From the cell containing the given text, extract its center point as (X, Y) coordinate. 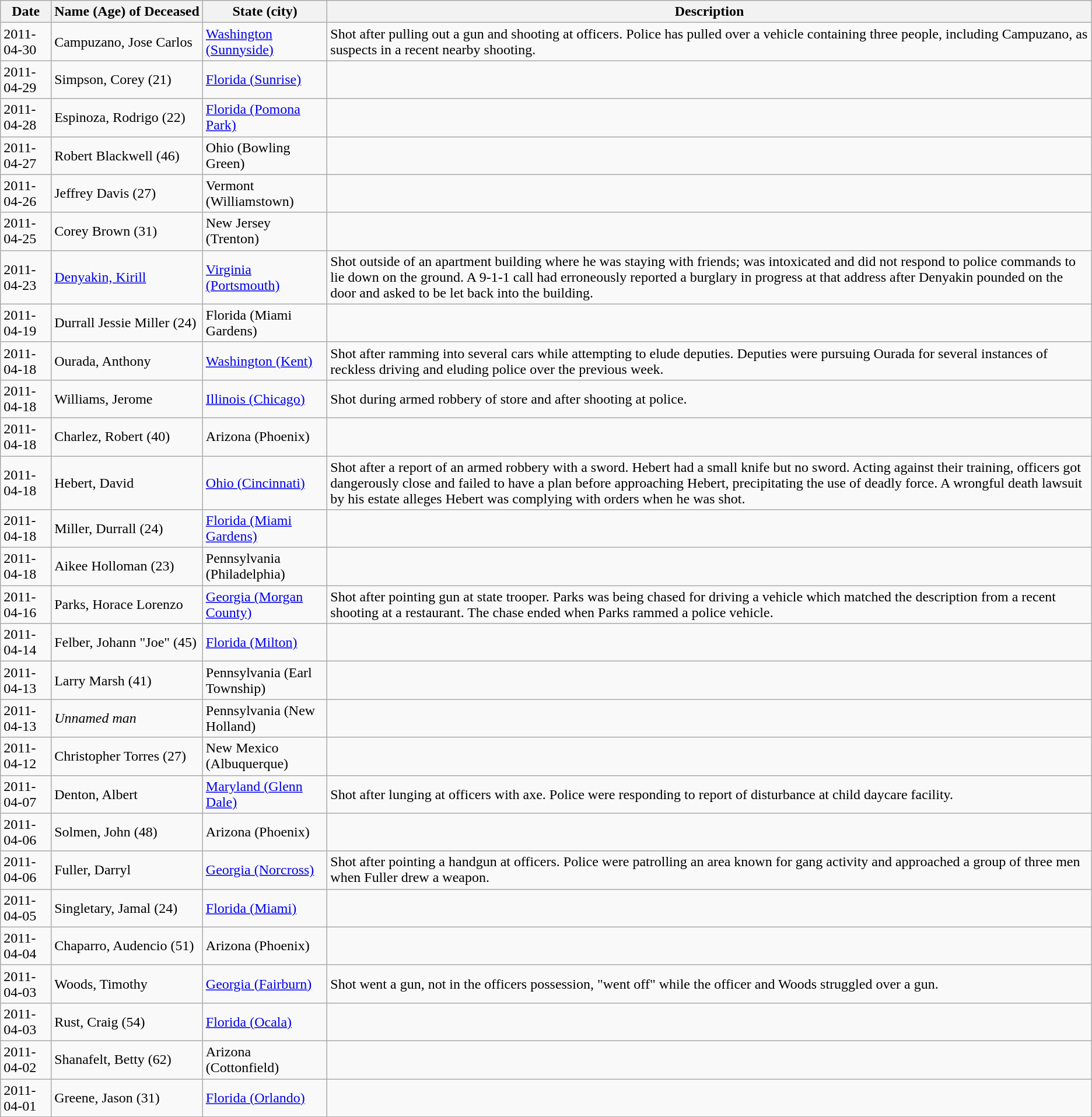
2011-04-30 (26, 42)
Aikee Holloman (23) (127, 567)
Florida (Orlando) (265, 1098)
Christopher Torres (27) (127, 756)
Hebert, David (127, 483)
Parks, Horace Lorenzo (127, 604)
Shanafelt, Betty (62) (127, 1059)
Name (Age) of Deceased (127, 12)
Date (26, 12)
Georgia (Norcross) (265, 870)
Florida (Miami) (265, 908)
Ourada, Anthony (127, 360)
Shot during armed robbery of store and after shooting at police. (709, 399)
2011-04-23 (26, 277)
Florida (Pomona Park) (265, 118)
Shot after lunging at officers with axe. Police were responding to report of disturbance at child daycare facility. (709, 794)
Solmen, John (48) (127, 832)
Washington (Kent) (265, 360)
2011-04-28 (26, 118)
Pennsylvania (Earl Township) (265, 680)
Description (709, 12)
Greene, Jason (31) (127, 1098)
Shot went a gun, not in the officers possession, "went off" while the officer and Woods struggled over a gun. (709, 983)
2011-04-26 (26, 194)
Campuzano, Jose Carlos (127, 42)
Espinoza, Rodrigo (22) (127, 118)
Georgia (Fairburn) (265, 983)
Georgia (Morgan County) (265, 604)
State (city) (265, 12)
Denton, Albert (127, 794)
2011-04-14 (26, 643)
Virginia (Portsmouth) (265, 277)
2011-04-16 (26, 604)
2011-04-04 (26, 946)
Vermont (Williamstown) (265, 194)
2011-04-25 (26, 231)
Maryland (Glenn Dale) (265, 794)
Fuller, Darryl (127, 870)
Williams, Jerome (127, 399)
Florida (Sunrise) (265, 79)
Denyakin, Kirill (127, 277)
Illinois (Chicago) (265, 399)
2011-04-29 (26, 79)
Ohio (Cincinnati) (265, 483)
Ohio (Bowling Green) (265, 155)
2011-04-19 (26, 323)
Woods, Timothy (127, 983)
Singletary, Jamal (24) (127, 908)
2011-04-12 (26, 756)
2011-04-01 (26, 1098)
Simpson, Corey (21) (127, 79)
Pennsylvania (Philadelphia) (265, 567)
2011-04-27 (26, 155)
Larry Marsh (41) (127, 680)
Arizona (Cottonfield) (265, 1059)
Felber, Johann "Joe" (45) (127, 643)
Florida (Ocala) (265, 1022)
Corey Brown (31) (127, 231)
Pennsylvania (New Holland) (265, 719)
Rust, Craig (54) (127, 1022)
2011-04-05 (26, 908)
2011-04-07 (26, 794)
2011-04-02 (26, 1059)
New Mexico (Albuquerque) (265, 756)
Miller, Durrall (24) (127, 528)
Durrall Jessie Miller (24) (127, 323)
Jeffrey Davis (27) (127, 194)
Chaparro, Audencio (51) (127, 946)
Washington (Sunnyside) (265, 42)
Robert Blackwell (46) (127, 155)
Florida (Milton) (265, 643)
Unnamed man (127, 719)
New Jersey (Trenton) (265, 231)
Charlez, Robert (40) (127, 436)
